Identify which cell holds the provided text, then report its [X, Y] central coordinate. 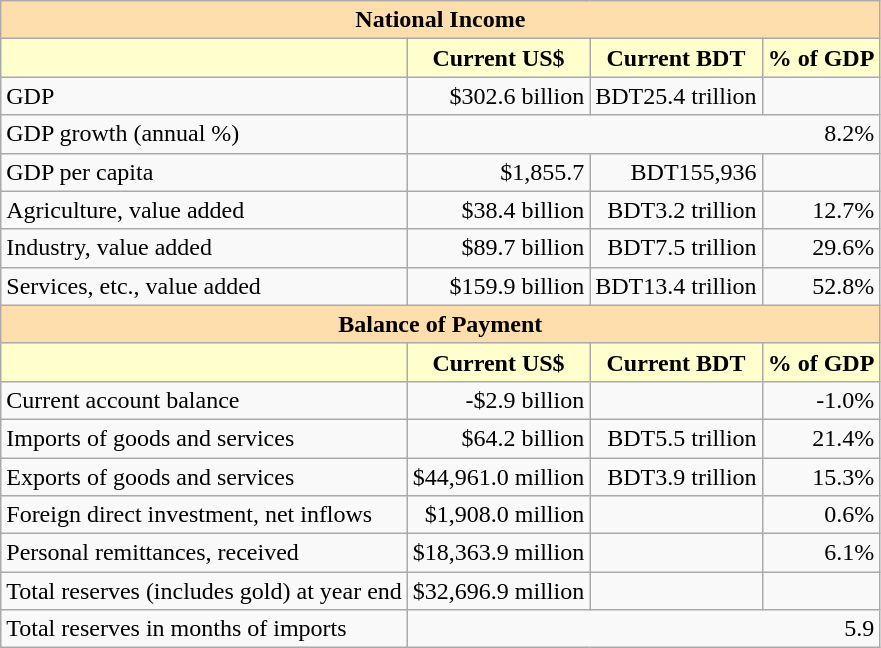
8.2% [644, 134]
Total reserves in months of imports [204, 629]
BDT25.4 trillion [676, 96]
-1.0% [821, 400]
BDT3.2 trillion [676, 210]
Balance of Payment [440, 324]
GDP [204, 96]
52.8% [821, 286]
-$2.9 billion [498, 400]
Exports of goods and services [204, 477]
0.6% [821, 515]
$44,961.0 million [498, 477]
BDT3.9 trillion [676, 477]
Services, etc., value added [204, 286]
Foreign direct investment, net inflows [204, 515]
GDP growth (annual %) [204, 134]
Industry, value added [204, 248]
$302.6 billion [498, 96]
$18,363.9 million [498, 553]
BDT5.5 trillion [676, 438]
Total reserves (includes gold) at year end [204, 591]
12.7% [821, 210]
6.1% [821, 553]
$89.7 billion [498, 248]
BDT155,936 [676, 172]
5.9 [644, 629]
BDT13.4 trillion [676, 286]
15.3% [821, 477]
Imports of goods and services [204, 438]
$159.9 billion [498, 286]
29.6% [821, 248]
Agriculture, value added [204, 210]
$64.2 billion [498, 438]
$1,908.0 million [498, 515]
GDP per capita [204, 172]
$38.4 billion [498, 210]
Current account balance [204, 400]
BDT7.5 trillion [676, 248]
$32,696.9 million [498, 591]
$1,855.7 [498, 172]
Personal remittances, received [204, 553]
National Income [440, 20]
21.4% [821, 438]
